Capture the cell that displays the provided text and extract its (X, Y) central coordinate. 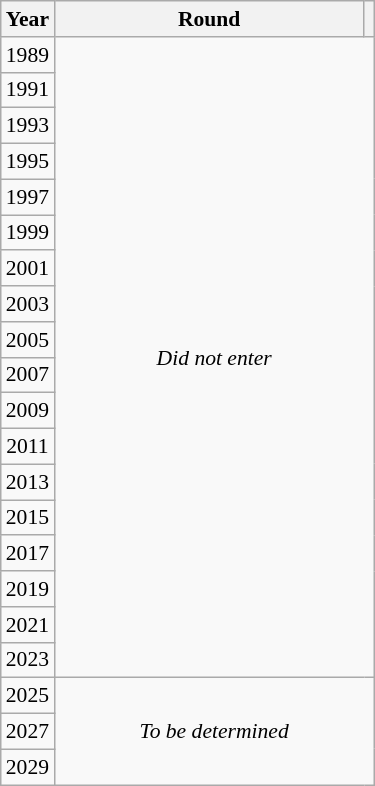
2003 (28, 304)
To be determined (214, 732)
Year (28, 19)
2013 (28, 482)
2011 (28, 447)
2007 (28, 375)
2025 (28, 696)
2009 (28, 411)
1999 (28, 233)
1997 (28, 197)
2029 (28, 767)
2015 (28, 518)
2027 (28, 732)
Did not enter (214, 358)
2023 (28, 660)
2001 (28, 269)
2005 (28, 340)
2019 (28, 589)
2017 (28, 554)
1995 (28, 162)
2021 (28, 625)
Round (209, 19)
1991 (28, 90)
1993 (28, 126)
1989 (28, 55)
